Return the (x, y) coordinate for the center point of the cell that contains the specified text.  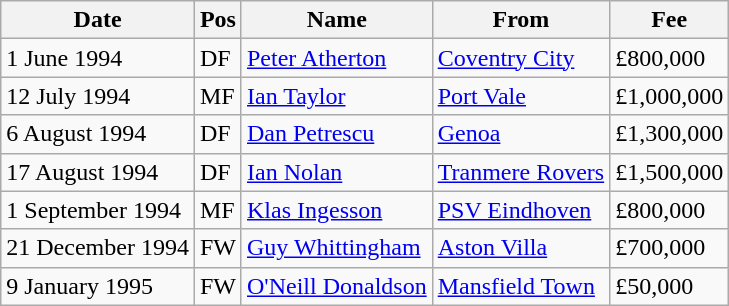
Klas Ingesson (336, 210)
12 July 1994 (98, 96)
Coventry City (520, 58)
17 August 1994 (98, 172)
Dan Petrescu (336, 134)
Genoa (520, 134)
1 September 1994 (98, 210)
Aston Villa (520, 248)
6 August 1994 (98, 134)
Port Vale (520, 96)
Date (98, 20)
O'Neill Donaldson (336, 286)
Tranmere Rovers (520, 172)
From (520, 20)
Ian Nolan (336, 172)
9 January 1995 (98, 286)
Ian Taylor (336, 96)
21 December 1994 (98, 248)
£700,000 (670, 248)
1 June 1994 (98, 58)
Pos (218, 20)
£1,300,000 (670, 134)
Mansfield Town (520, 286)
£1,500,000 (670, 172)
PSV Eindhoven (520, 210)
Peter Atherton (336, 58)
£1,000,000 (670, 96)
Name (336, 20)
£50,000 (670, 286)
Guy Whittingham (336, 248)
Fee (670, 20)
